Provide the [x, y] coordinate of the cell's center where the given text is located.  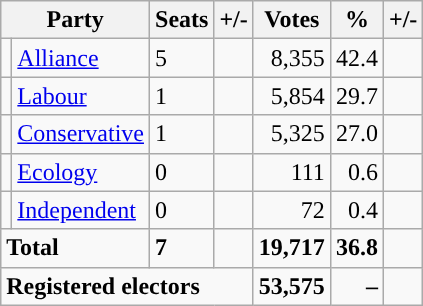
36.8 [356, 248]
53,575 [292, 286]
5,854 [292, 96]
8,355 [292, 58]
Total [76, 248]
Alliance [81, 58]
– [356, 286]
72 [292, 210]
5 [182, 58]
Independent [81, 210]
19,717 [292, 248]
Votes [292, 20]
Party [76, 20]
Labour [81, 96]
27.0 [356, 134]
Conservative [81, 134]
0.6 [356, 172]
Seats [182, 20]
42.4 [356, 58]
29.7 [356, 96]
111 [292, 172]
0.4 [356, 210]
7 [182, 248]
% [356, 20]
5,325 [292, 134]
Ecology [81, 172]
Registered electors [128, 286]
